Search for the cell housing the specified text and yield its [x, y] center coordinate. 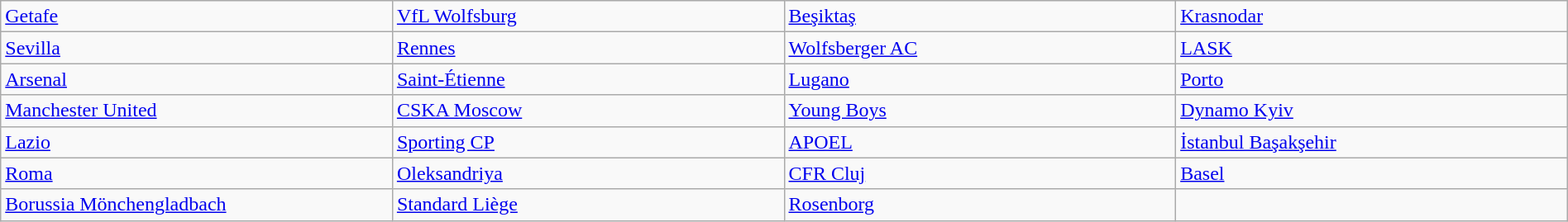
VfL Wolfsburg [588, 17]
LASK [1372, 48]
Wolfsberger AC [980, 48]
Borussia Mönchengladbach [197, 205]
Rennes [588, 48]
Young Boys [980, 111]
Sporting CP [588, 142]
Arsenal [197, 79]
Basel [1372, 173]
APOEL [980, 142]
Porto [1372, 79]
Lugano [980, 79]
Beşiktaş [980, 17]
Roma [197, 173]
Getafe [197, 17]
Rosenborg [980, 205]
Oleksandriya [588, 173]
CSKA Moscow [588, 111]
Saint-Étienne [588, 79]
Krasnodar [1372, 17]
CFR Cluj [980, 173]
Dynamo Kyiv [1372, 111]
İstanbul Başakşehir [1372, 142]
Manchester United [197, 111]
Standard Liège [588, 205]
Lazio [197, 142]
Sevilla [197, 48]
